Output the [X, Y] coordinate of the center of the cell containing the given text.  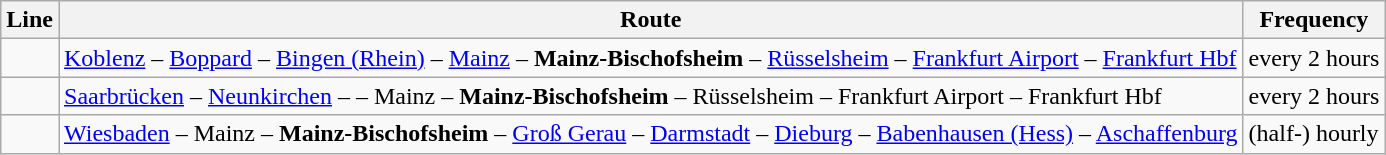
Koblenz – Boppard – Bingen (Rhein) – Mainz – Mainz-Bischofsheim – Rüsselsheim – Frankfurt Airport – Frankfurt Hbf [650, 58]
Route [650, 20]
Wiesbaden – Mainz – Mainz-Bischofsheim – Groß Gerau – Darmstadt – Dieburg – Babenhausen (Hess) – Aschaffenburg [650, 134]
Frequency [1314, 20]
Saarbrücken – Neunkirchen – – Mainz – Mainz-Bischofsheim – Rüsselsheim – Frankfurt Airport – Frankfurt Hbf [650, 96]
Line [30, 20]
(half-) hourly [1314, 134]
